Return the (x, y) coordinate for the center point of the cell that contains the specified text.  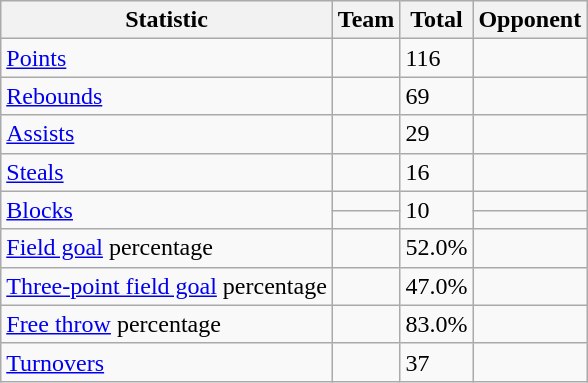
Blocks (167, 210)
Assists (167, 134)
83.0% (436, 324)
Steals (167, 172)
116 (436, 58)
69 (436, 96)
Three-point field goal percentage (167, 286)
Team (366, 20)
Total (436, 20)
29 (436, 134)
47.0% (436, 286)
Free throw percentage (167, 324)
16 (436, 172)
Field goal percentage (167, 248)
10 (436, 210)
37 (436, 362)
Rebounds (167, 96)
52.0% (436, 248)
Statistic (167, 20)
Turnovers (167, 362)
Opponent (530, 20)
Points (167, 58)
